Return the [x, y] coordinate for the center point of the cell that contains the specified text.  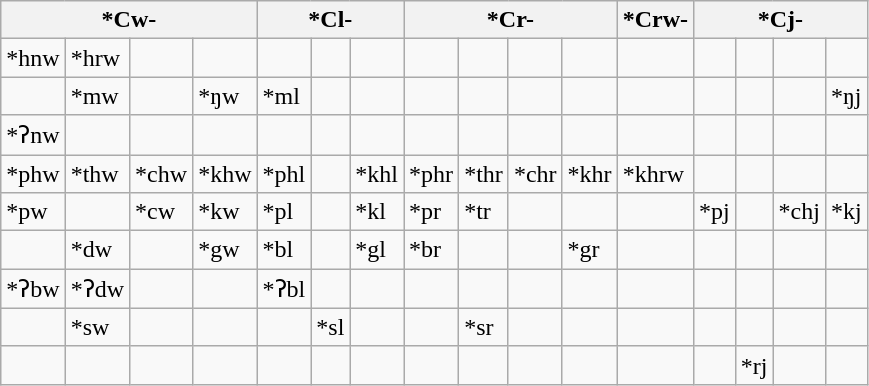
*thr [484, 173]
*khrw [655, 173]
*mw [97, 96]
*cw [162, 212]
*tr [484, 212]
*kj [846, 212]
*ʔnw [33, 135]
*thw [97, 173]
*sw [97, 327]
*ʔdw [97, 289]
*khw [225, 173]
*chr [535, 173]
*pw [33, 212]
*kl [377, 212]
*ʔbl [284, 289]
*ʔbw [33, 289]
*ŋw [225, 96]
*hrw [97, 58]
*pl [284, 212]
*Crw- [655, 20]
*khr [590, 173]
*br [432, 250]
*ŋj [846, 96]
*Cl- [330, 20]
*chw [162, 173]
*ml [284, 96]
*gl [377, 250]
*gr [590, 250]
*Cj- [781, 20]
*Cr- [511, 20]
*phw [33, 173]
*Cw- [129, 20]
*gw [225, 250]
*kw [225, 212]
*sr [484, 327]
*sl [330, 327]
*khl [377, 173]
*bl [284, 250]
*rj [754, 365]
*pj [715, 212]
*phl [284, 173]
*dw [97, 250]
*chj [799, 212]
*pr [432, 212]
*hnw [33, 58]
*phr [432, 173]
